Return [x, y] of the center of cell containing provided text 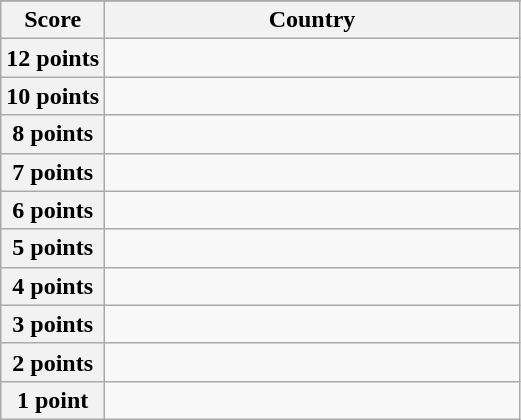
1 point [53, 400]
10 points [53, 96]
7 points [53, 172]
Country [312, 20]
2 points [53, 362]
12 points [53, 58]
5 points [53, 248]
Score [53, 20]
6 points [53, 210]
3 points [53, 324]
8 points [53, 134]
4 points [53, 286]
